Determine the [X, Y] coordinate at the center of the cell enclosing the given text.  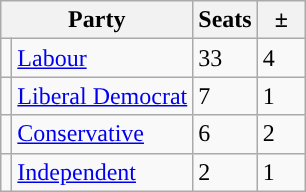
4 [281, 58]
Party [97, 20]
7 [225, 96]
Conservative [102, 134]
Labour [102, 58]
Liberal Democrat [102, 96]
Independent [102, 172]
33 [225, 58]
6 [225, 134]
± [281, 20]
Seats [225, 20]
